Capture the cell that displays the provided text and extract its (X, Y) central coordinate. 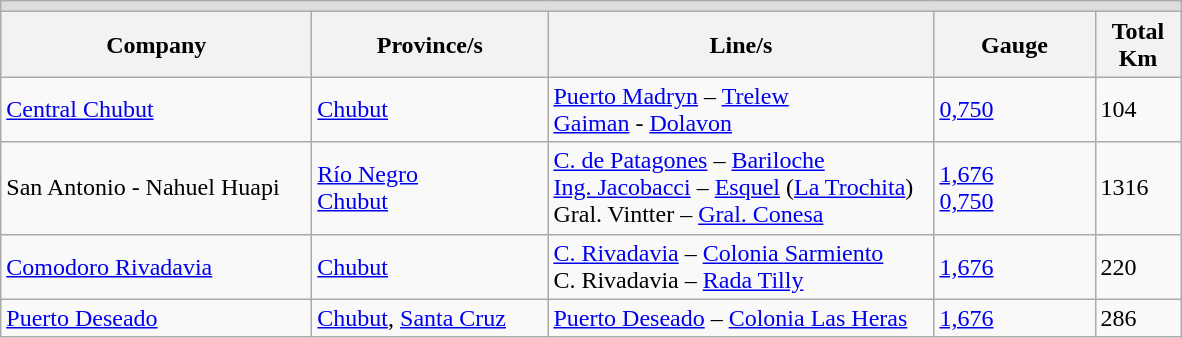
Total Km (1138, 44)
Río NegroChubut (430, 188)
Puerto Deseado – Colonia Las Heras (741, 318)
Chubut, Santa Cruz (430, 318)
Province/s (430, 44)
San Antonio - Nahuel Huapi (156, 188)
Puerto Madryn – Trelew Gaiman - Dolavon (741, 110)
Gauge (1014, 44)
Puerto Deseado (156, 318)
0,750 (1014, 110)
1,676 0,750 (1014, 188)
Central Chubut (156, 110)
1316 (1138, 188)
220 (1138, 266)
286 (1138, 318)
Comodoro Rivadavia (156, 266)
Line/s (741, 44)
C. Rivadavia – Colonia Sarmiento C. Rivadavia – Rada Tilly (741, 266)
C. de Patagones – Bariloche Ing. Jacobacci – Esquel (La Trochita) Gral. Vintter – Gral. Conesa (741, 188)
104 (1138, 110)
Company (156, 44)
